For the text-containing cell, return its midpoint in (X, Y) coordinate format. 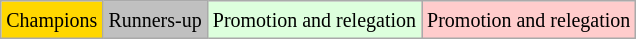
Champions (52, 20)
Runners-up (155, 20)
